Find where the given text appears and provide that cell's center as (X, Y) coordinate. 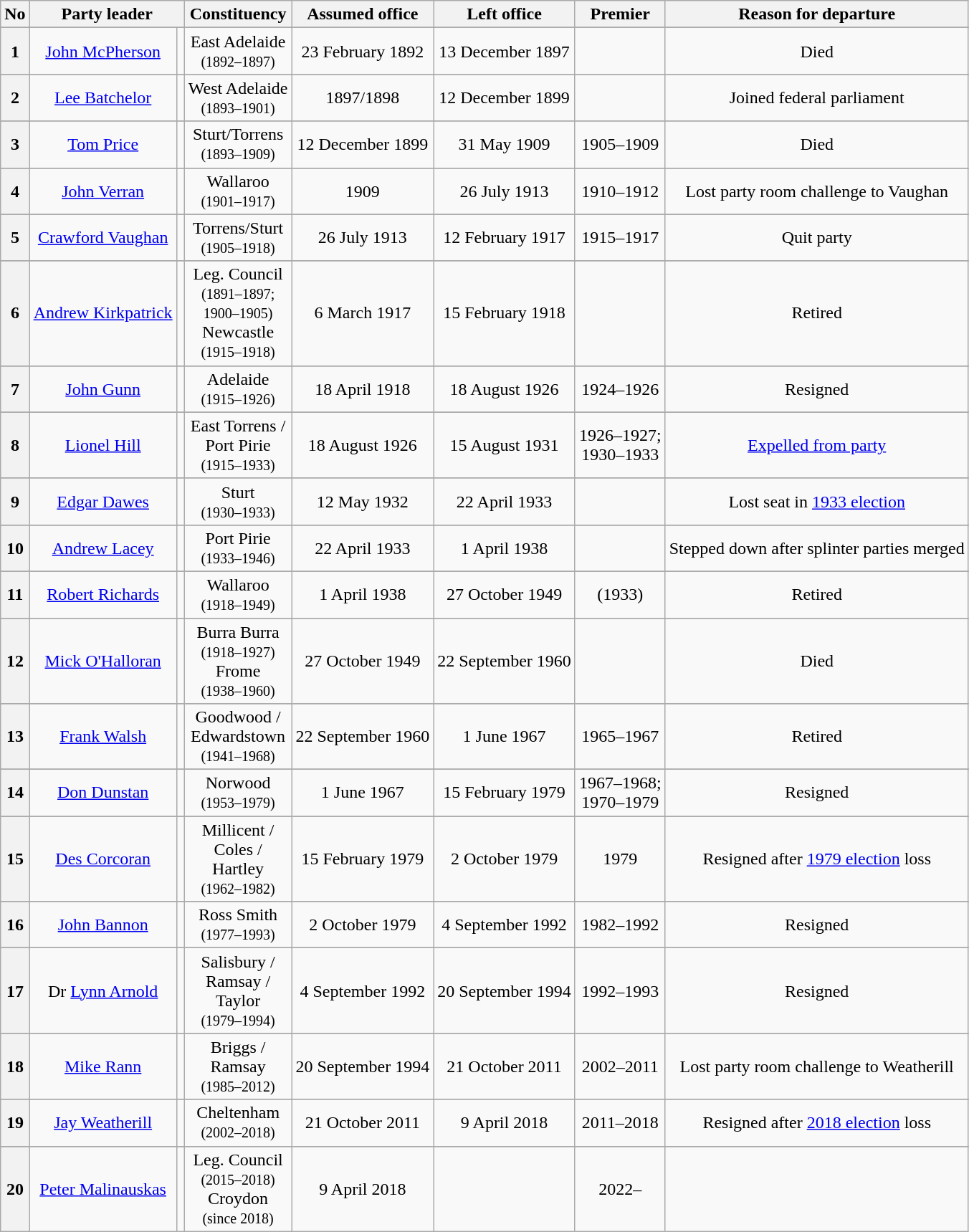
1979 (620, 859)
6 March 1917 (363, 313)
Constituency (238, 14)
1967–1968; 1970–1979 (620, 793)
East Torrens / Port Pirie (1915–1933) (238, 445)
Torrens/Sturt(1905–1918) (238, 238)
2002–2011 (620, 1066)
23 February 1892 (363, 52)
Robert Richards (103, 595)
1992–1993 (620, 990)
18 April 1918 (363, 388)
11 (15, 595)
Salisbury / Ramsay / Taylor(1979–1994) (238, 990)
Lost seat in 1933 election (817, 502)
Cheltenham(2002–2018) (238, 1122)
Don Dunstan (103, 793)
Mick O'Halloran (103, 661)
Andrew Lacey (103, 548)
Premier (620, 14)
Millicent / Coles / Hartley(1962–1982) (238, 859)
Des Corcoran (103, 859)
6 (15, 313)
Jay Weatherill (103, 1122)
15 August 1931 (505, 445)
Joined federal parliament (817, 97)
18 (15, 1066)
1926–1927; 1930–1933 (620, 445)
Peter Malinauskas (103, 1188)
19 (15, 1122)
17 (15, 990)
Crawford Vaughan (103, 238)
John Verran (103, 191)
Mike Rann (103, 1066)
1982–1992 (620, 925)
2011–2018 (620, 1122)
13 (15, 737)
20 (15, 1188)
2 (15, 97)
Edgar Dawes (103, 502)
John Bannon (103, 925)
Briggs / Ramsay(1985–2012) (238, 1066)
15 February 1918 (505, 313)
No (15, 14)
14 (15, 793)
Wallaroo(1918–1949) (238, 595)
12 May 1932 (363, 502)
13 December 1897 (505, 52)
1 (15, 52)
Lost party room challenge to Vaughan (817, 191)
Party leader (107, 14)
Frank Walsh (103, 737)
1965–1967 (620, 737)
Quit party (817, 238)
5 (15, 238)
Assumed office (363, 14)
31 May 1909 (505, 145)
7 (15, 388)
15 (15, 859)
4 (15, 191)
Goodwood / Edwardstown(1941–1968) (238, 737)
8 (15, 445)
1905–1909 (620, 145)
Lee Batchelor (103, 97)
(1933) (620, 595)
Lost party room challenge to Weatherill (817, 1066)
Resigned after 1979 election loss (817, 859)
Lionel Hill (103, 445)
1909 (363, 191)
Ross Smith(1977–1993) (238, 925)
Norwood(1953–1979) (238, 793)
Andrew Kirkpatrick (103, 313)
10 (15, 548)
Adelaide(1915–1926) (238, 388)
Wallaroo(1901–1917) (238, 191)
Expelled from party (817, 445)
Left office (505, 14)
Stepped down after splinter parties merged (817, 548)
Burra Burra(1918–1927)Frome(1938–1960) (238, 661)
3 (15, 145)
1915–1917 (620, 238)
Sturt/Torrens(1893–1909) (238, 145)
Leg. Council(1891–1897; 1900–1905)Newcastle(1915–1918) (238, 313)
16 (15, 925)
9 (15, 502)
Dr Lynn Arnold (103, 990)
East Adelaide(1892–1897) (238, 52)
1897/1898 (363, 97)
West Adelaide(1893–1901) (238, 97)
Reason for departure (817, 14)
Tom Price (103, 145)
Resigned after 2018 election loss (817, 1122)
Port Pirie(1933–1946) (238, 548)
Leg. Council(2015–2018)Croydon(since 2018) (238, 1188)
Sturt(1930–1933) (238, 502)
John McPherson (103, 52)
12 (15, 661)
12 February 1917 (505, 238)
2022– (620, 1188)
1910–1912 (620, 191)
John Gunn (103, 388)
1924–1926 (620, 388)
